Return [X, Y] of the center of cell containing provided text 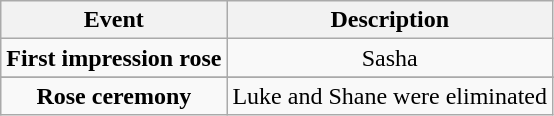
Description [390, 20]
Rose ceremony [114, 96]
Event [114, 20]
First impression rose [114, 58]
Luke and Shane were eliminated [390, 96]
Sasha [390, 58]
